Detect which cell encompasses the target text, then output its [X, Y] center coordinate. 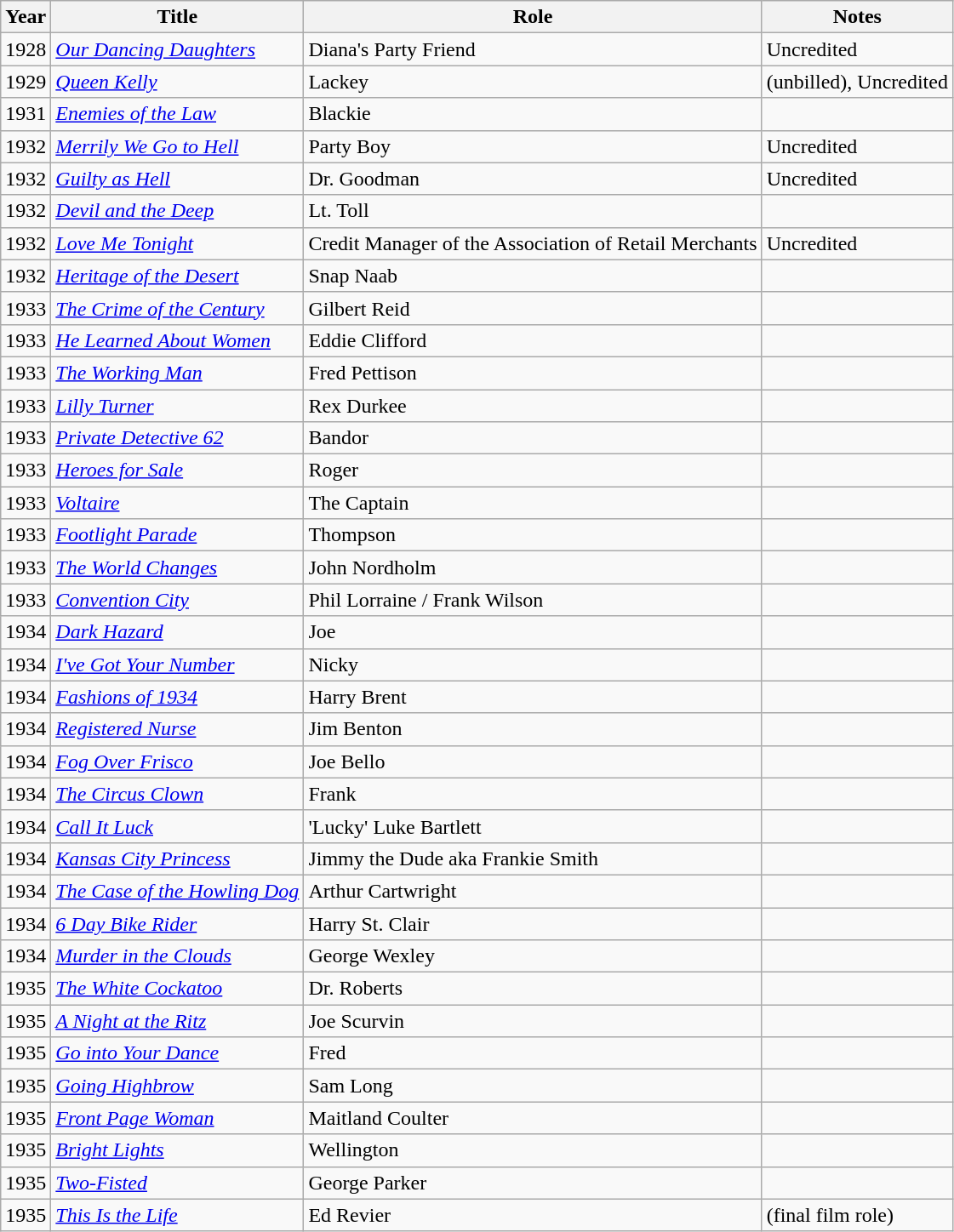
'Lucky' Luke Bartlett [533, 826]
Merrily We Go to Hell [177, 146]
A Night at the Ritz [177, 1021]
Jimmy the Dude aka Frankie Smith [533, 858]
Credit Manager of the Association of Retail Merchants [533, 243]
Blackie [533, 114]
The Crime of the Century [177, 308]
Party Boy [533, 146]
6 Day Bike Rider [177, 923]
Bright Lights [177, 1150]
Nicky [533, 664]
Diana's Party Friend [533, 49]
The White Cockatoo [177, 989]
Arthur Cartwright [533, 891]
Two-Fisted [177, 1183]
Dark Hazard [177, 632]
Murder in the Clouds [177, 956]
Role [533, 17]
Joe Scurvin [533, 1021]
He Learned About Women [177, 340]
Queen Kelly [177, 82]
Our Dancing Daughters [177, 49]
Title [177, 17]
Lilly Turner [177, 406]
Thompson [533, 535]
This Is the Life [177, 1215]
Registered Nurse [177, 729]
Ed Revier [533, 1215]
Fog Over Frisco [177, 761]
Maitland Coulter [533, 1118]
Private Detective 62 [177, 438]
The Working Man [177, 373]
1931 [26, 114]
Phil Lorraine / Frank Wilson [533, 600]
Bandor [533, 438]
Voltaire [177, 503]
Harry Brent [533, 697]
Joe [533, 632]
The Captain [533, 503]
Convention City [177, 600]
(unbilled), Uncredited [857, 82]
Devil and the Deep [177, 211]
Sam Long [533, 1086]
Notes [857, 17]
Heroes for Sale [177, 471]
George Wexley [533, 956]
Roger [533, 471]
John Nordholm [533, 568]
The World Changes [177, 568]
Lt. Toll [533, 211]
Fred [533, 1053]
Dr. Roberts [533, 989]
Wellington [533, 1150]
The Case of the Howling Dog [177, 891]
Year [26, 17]
The Circus Clown [177, 794]
1928 [26, 49]
Go into Your Dance [177, 1053]
Gilbert Reid [533, 308]
Fred Pettison [533, 373]
Snap Naab [533, 276]
Going Highbrow [177, 1086]
Lackey [533, 82]
Jim Benton [533, 729]
Love Me Tonight [177, 243]
Call It Luck [177, 826]
Front Page Woman [177, 1118]
Enemies of the Law [177, 114]
(final film role) [857, 1215]
Heritage of the Desert [177, 276]
Eddie Clifford [533, 340]
I've Got Your Number [177, 664]
Rex Durkee [533, 406]
Footlight Parade [177, 535]
Harry St. Clair [533, 923]
Frank [533, 794]
Guilty as Hell [177, 179]
Dr. Goodman [533, 179]
Kansas City Princess [177, 858]
1929 [26, 82]
Joe Bello [533, 761]
George Parker [533, 1183]
Fashions of 1934 [177, 697]
